Capture the cell that displays the provided text and extract its [X, Y] central coordinate. 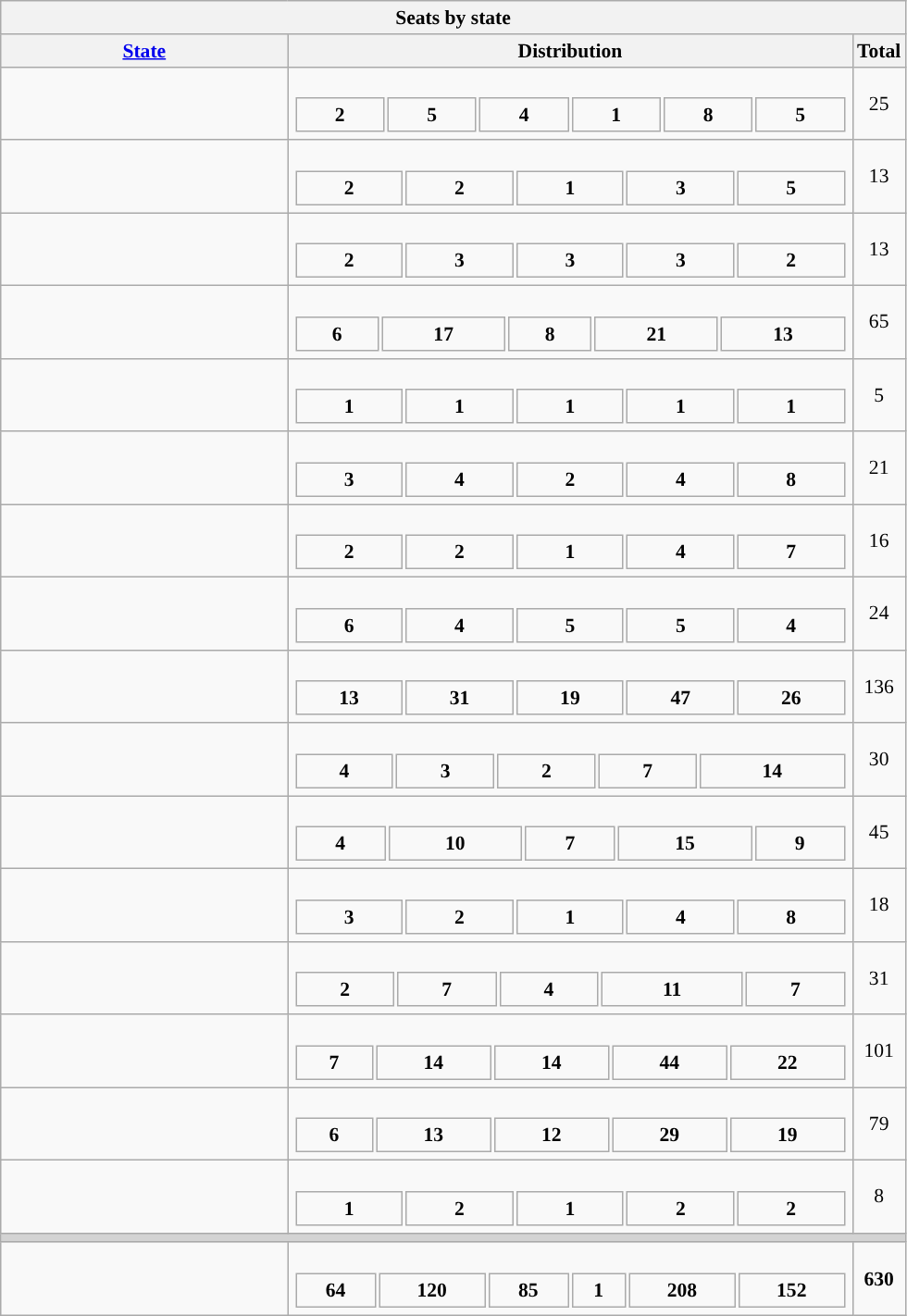
64 [335, 1290]
6 17 8 21 13 [570, 322]
4 10 7 15 9 [570, 833]
25 [879, 104]
12 [551, 1135]
15 [685, 844]
47 [680, 698]
85 [528, 1290]
3 4 2 4 8 [570, 468]
17 [443, 333]
18 [879, 905]
101 [879, 1051]
Distribution [570, 51]
4 3 2 7 14 [570, 759]
7 14 14 44 22 [570, 1051]
630 [879, 1279]
30 [879, 759]
10 [455, 844]
24 [879, 615]
Total [879, 51]
44 [669, 1062]
9 [800, 844]
22 [787, 1062]
1 1 1 1 1 [570, 394]
3 2 1 4 8 [570, 905]
79 [879, 1124]
2 7 4 11 7 [570, 977]
16 [879, 540]
64 120 85 1 208 152 [570, 1279]
1 2 1 2 2 [570, 1198]
26 [790, 698]
120 [431, 1290]
State [144, 51]
6 13 12 29 19 [570, 1124]
136 [879, 687]
65 [879, 322]
29 [669, 1135]
2 2 1 3 5 [570, 176]
11 [672, 990]
152 [792, 1290]
2 5 4 1 8 5 [570, 104]
208 [681, 1290]
45 [879, 833]
6 4 5 5 4 [570, 615]
2 2 1 4 7 [570, 540]
2 3 3 3 2 [570, 250]
13 31 19 47 26 [570, 687]
Seats by state [453, 18]
